Detect which cell encompasses the target text, then output its (x, y) center coordinate. 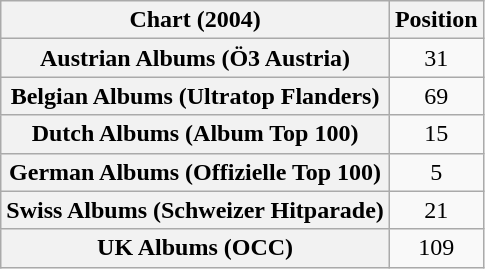
Chart (2004) (196, 20)
Position (436, 20)
109 (436, 248)
21 (436, 210)
69 (436, 96)
15 (436, 134)
Austrian Albums (Ö3 Austria) (196, 58)
UK Albums (OCC) (196, 248)
Belgian Albums (Ultratop Flanders) (196, 96)
German Albums (Offizielle Top 100) (196, 172)
31 (436, 58)
Swiss Albums (Schweizer Hitparade) (196, 210)
5 (436, 172)
Dutch Albums (Album Top 100) (196, 134)
